Return the (X, Y) coordinate for the center point of the cell that contains the specified text.  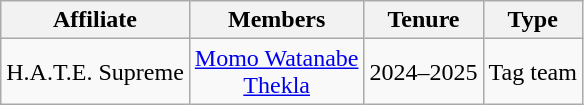
Members (276, 20)
2024–2025 (424, 72)
Tag team (532, 72)
Affiliate (96, 20)
Momo WatanabeThekla (276, 72)
H.A.T.E. Supreme (96, 72)
Type (532, 20)
Tenure (424, 20)
